Return the (X, Y) coordinate for the center point of the cell that contains the specified text.  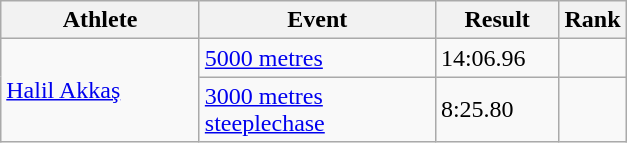
Result (497, 20)
3000 metres steeplechase (317, 110)
Rank (592, 20)
8:25.80 (497, 110)
Athlete (100, 20)
5000 metres (317, 58)
14:06.96 (497, 58)
Event (317, 20)
Halil Akkaş (100, 90)
